Return [x, y] of the center of cell containing provided text 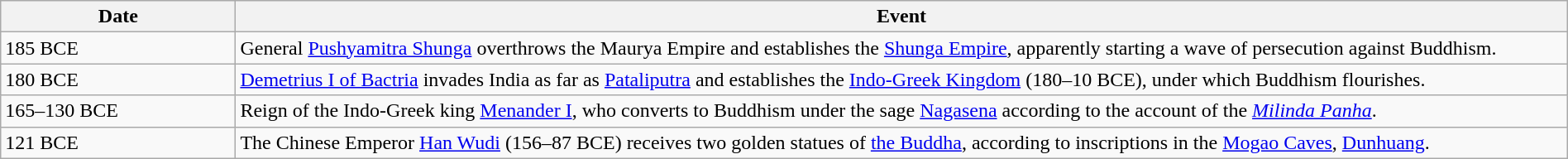
180 BCE [118, 79]
Reign of the Indo-Greek king Menander I, who converts to Buddhism under the sage Nagasena according to the account of the Milinda Panha. [901, 111]
Demetrius I of Bactria invades India as far as Pataliputra and establishes the Indo-Greek Kingdom (180–10 BCE), under which Buddhism flourishes. [901, 79]
Event [901, 17]
The Chinese Emperor Han Wudi (156–87 BCE) receives two golden statues of the Buddha, according to inscriptions in the Mogao Caves, Dunhuang. [901, 142]
Date [118, 17]
121 BCE [118, 142]
165–130 BCE [118, 111]
185 BCE [118, 48]
